Scan for the cell matching the given text and deliver its [x, y] coordinate at center. 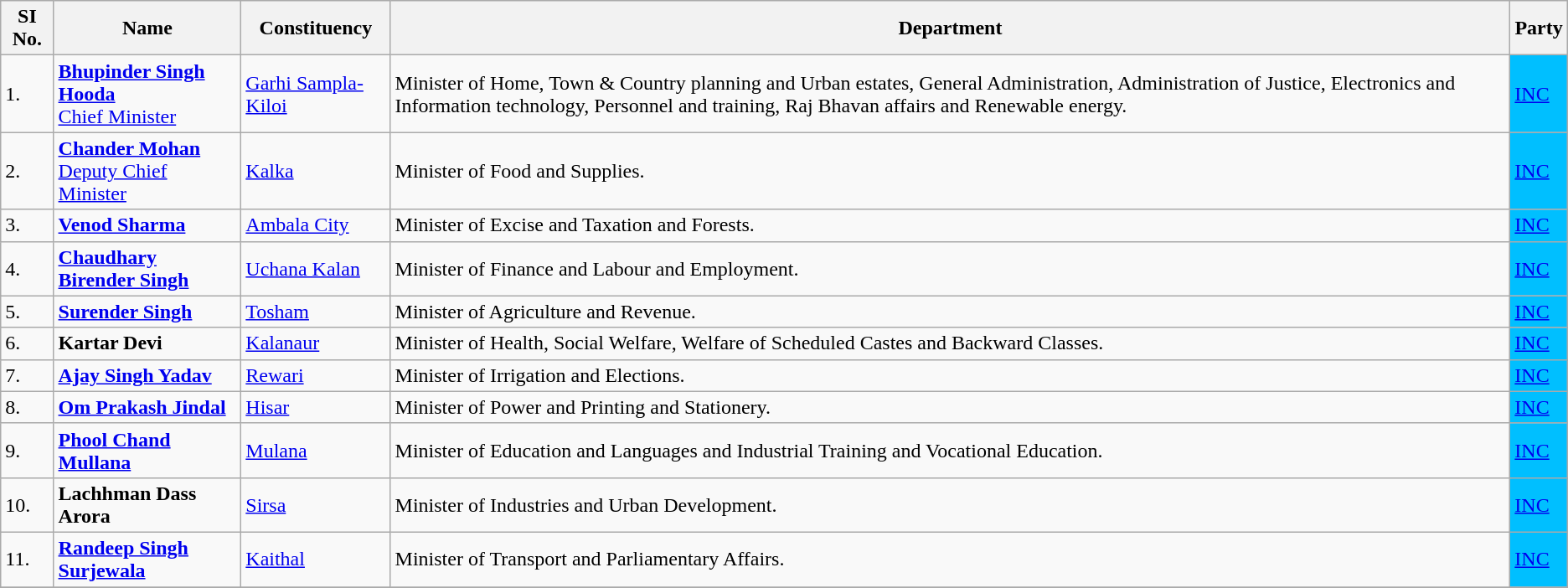
1. [27, 94]
Minister of Finance and Labour and Employment. [950, 268]
Kalka [316, 171]
Kartar Devi [147, 343]
2. [27, 171]
7. [27, 375]
Ambala City [316, 225]
5. [27, 312]
Minister of Education and Languages and Industrial Training and Vocational Education. [950, 451]
Department [950, 28]
Om Prakash Jindal [147, 407]
10. [27, 504]
Sirsa [316, 504]
11. [27, 560]
Randeep Singh Surjewala [147, 560]
Minister of Power and Printing and Stationery. [950, 407]
Constituency [316, 28]
Minister of Agriculture and Revenue. [950, 312]
6. [27, 343]
Minister of Food and Supplies. [950, 171]
4. [27, 268]
Mulana [316, 451]
Venod Sharma [147, 225]
Kalanaur [316, 343]
Uchana Kalan [316, 268]
Lachhman Dass Arora [147, 504]
Hisar [316, 407]
Tosham [316, 312]
Party [1539, 28]
Name [147, 28]
Minister of Industries and Urban Development. [950, 504]
Surender Singh [147, 312]
Rewari [316, 375]
Chaudhary Birender Singh [147, 268]
Ajay Singh Yadav [147, 375]
Chander MohanDeputy Chief Minister [147, 171]
Minister of Excise and Taxation and Forests. [950, 225]
Minister of Transport and Parliamentary Affairs. [950, 560]
Minister of Health, Social Welfare, Welfare of Scheduled Castes and Backward Classes. [950, 343]
Phool Chand Mullana [147, 451]
SI No. [27, 28]
Garhi Sampla-Kiloi [316, 94]
Minister of Irrigation and Elections. [950, 375]
3. [27, 225]
Bhupinder Singh HoodaChief Minister [147, 94]
9. [27, 451]
8. [27, 407]
Kaithal [316, 560]
